Search for the cell housing the specified text and yield its (X, Y) center coordinate. 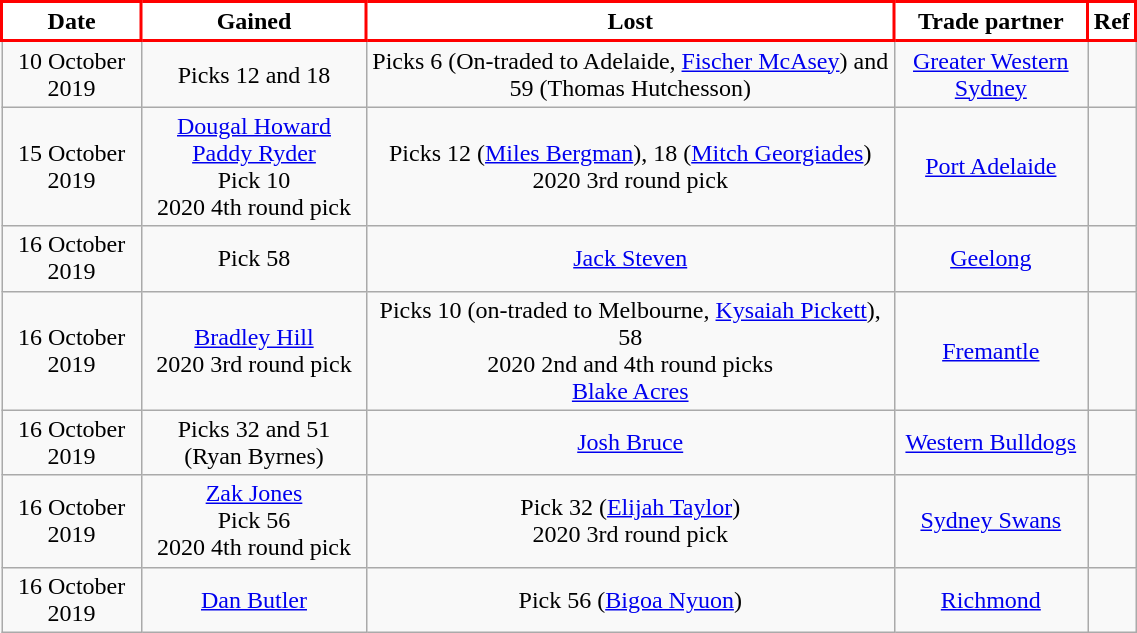
Lost (630, 22)
Picks 12 and 18 (254, 74)
Gained (254, 22)
Josh Bruce (630, 442)
Richmond (990, 600)
Bradley Hill2020 3rd round pick (254, 350)
10 October 2019 (72, 74)
Greater Western Sydney (990, 74)
Zak JonesPick 562020 4th round pick (254, 521)
Port Adelaide (990, 166)
Trade partner (990, 22)
Western Bulldogs (990, 442)
15 October 2019 (72, 166)
Pick 56 (Bigoa Nyuon) (630, 600)
Dougal HowardPaddy RyderPick 102020 4th round pick (254, 166)
Date (72, 22)
Picks 12 (Miles Bergman), 18 (Mitch Georgiades)2020 3rd round pick (630, 166)
Fremantle (990, 350)
Sydney Swans (990, 521)
Ref (1112, 22)
Pick 58 (254, 258)
Picks 6 (On-traded to Adelaide, Fischer McAsey) and 59 (Thomas Hutchesson) (630, 74)
Pick 32 (Elijah Taylor)2020 3rd round pick (630, 521)
Dan Butler (254, 600)
Geelong (990, 258)
Picks 10 (on-traded to Melbourne, Kysaiah Pickett), 582020 2nd and 4th round picksBlake Acres (630, 350)
Jack Steven (630, 258)
Picks 32 and 51 (Ryan Byrnes) (254, 442)
